For the text-containing cell, return its midpoint in (X, Y) coordinate format. 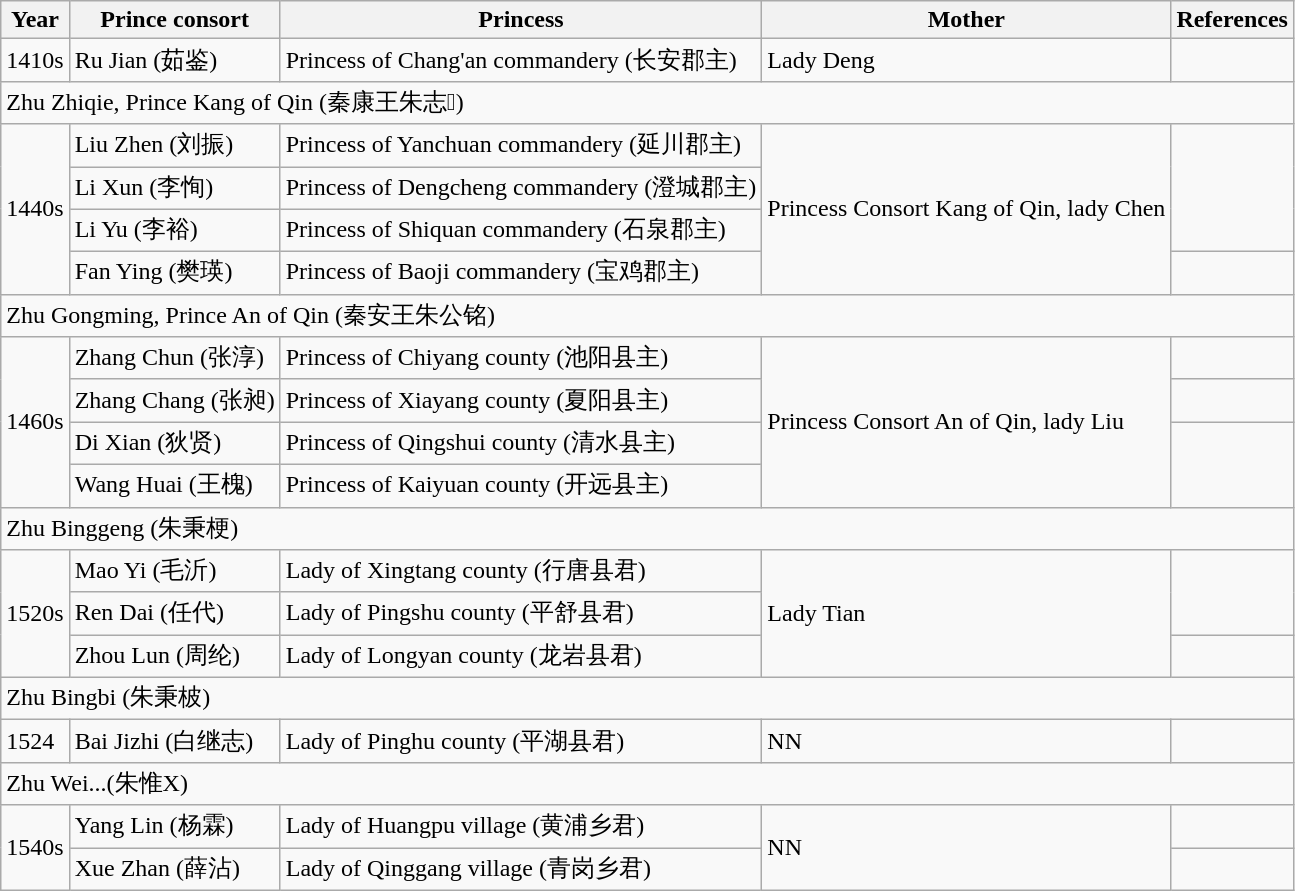
1540s (35, 848)
Fan Ying (樊瑛) (174, 274)
1440s (35, 209)
Princess of Baoji commandery (宝鸡郡主) (521, 274)
Lady of Pinghu county (平湖县君) (521, 742)
Princess of Dengcheng commandery (澄城郡主) (521, 188)
Yang Lin (杨霖) (174, 826)
1460s (35, 422)
Zhou Lun (周纶) (174, 656)
Lady Tian (966, 614)
Zhang Chang (张昶) (174, 400)
Zhu Wei...(朱惟X) (648, 784)
Zhu Bingbi (朱秉柀) (648, 698)
Li Xun (李恂) (174, 188)
Zhang Chun (张淳) (174, 358)
1410s (35, 60)
Princess of Shiquan commandery (石泉郡主) (521, 230)
Princess of Kaiyuan county (开远县主) (521, 486)
Lady of Pingshu county (平舒县君) (521, 614)
Princess of Yanchuan commandery (延川郡主) (521, 146)
Xue Zhan (薛沾) (174, 870)
Lady of Huangpu village (黄浦乡君) (521, 826)
Princess of Xiayang county (夏阳县主) (521, 400)
Wang Huai (王槐) (174, 486)
Lady of Qinggang village (青岗乡君) (521, 870)
Mother (966, 20)
Year (35, 20)
Li Yu (李裕) (174, 230)
Mao Yi (毛沂) (174, 572)
Lady of Xingtang county (行唐县君) (521, 572)
Princess of Chang'an commandery (长安郡主) (521, 60)
Bai Jizhi (白继志) (174, 742)
Princess Consort An of Qin, lady Liu (966, 422)
Ru Jian (茹鉴) (174, 60)
Princess of Chiyang county (池阳县主) (521, 358)
Ren Dai (任代) (174, 614)
1524 (35, 742)
References (1232, 20)
1520s (35, 614)
Lady Deng (966, 60)
Lady of Longyan county (龙岩县君) (521, 656)
Princess of Qingshui county (清水县主) (521, 444)
Liu Zhen (刘振) (174, 146)
Prince consort (174, 20)
Zhu Binggeng (朱秉梗) (648, 528)
Princess (521, 20)
Zhu Zhiqie, Prince Kang of Qin (秦康王朱志𡐤) (648, 102)
Princess Consort Kang of Qin, lady Chen (966, 209)
Di Xian (狄贤) (174, 444)
Zhu Gongming, Prince An of Qin (秦安王朱公铭) (648, 316)
